Find where the given text appears and provide that cell's center as (X, Y) coordinate. 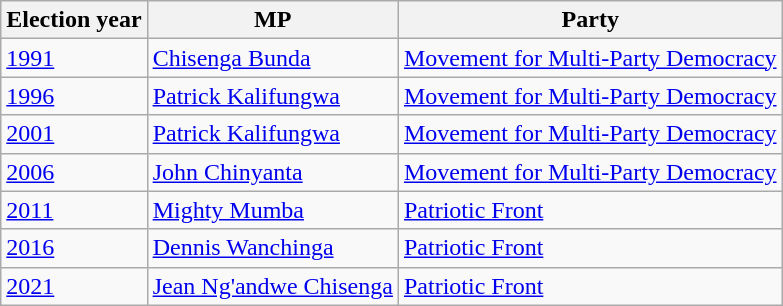
Chisenga Bunda (272, 58)
Election year (74, 20)
Party (590, 20)
2001 (74, 134)
1996 (74, 96)
Dennis Wanchinga (272, 248)
John Chinyanta (272, 172)
MP (272, 20)
2006 (74, 172)
2021 (74, 286)
1991 (74, 58)
Mighty Mumba (272, 210)
2016 (74, 248)
Jean Ng'andwe Chisenga (272, 286)
2011 (74, 210)
